From the cell containing the given text, extract its center point as [x, y] coordinate. 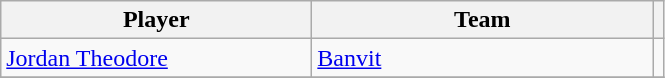
Team [482, 20]
Jordan Theodore [156, 58]
Banvit [482, 58]
Player [156, 20]
